Return [X, Y] of the center of cell containing provided text 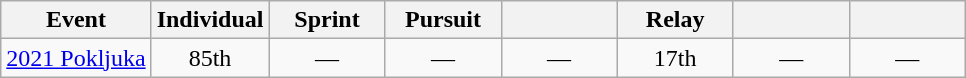
Relay [675, 20]
85th [210, 58]
Event [76, 20]
17th [675, 58]
Individual [210, 20]
2021 Pokljuka [76, 58]
Sprint [327, 20]
Pursuit [443, 20]
